From the cell containing the given text, extract its center point as (X, Y) coordinate. 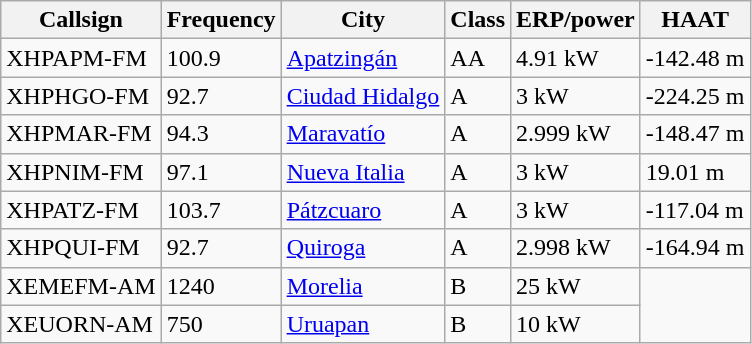
XHPMAR-FM (81, 134)
103.7 (221, 210)
25 kW (576, 286)
94.3 (221, 134)
19.01 m (695, 172)
100.9 (221, 58)
-224.25 m (695, 96)
-164.94 m (695, 248)
Maravatío (363, 134)
XHPATZ-FM (81, 210)
Class (478, 20)
2.999 kW (576, 134)
XEUORN-AM (81, 324)
Morelia (363, 286)
XHPQUI-FM (81, 248)
ERP/power (576, 20)
HAAT (695, 20)
Apatzingán (363, 58)
Nueva Italia (363, 172)
Uruapan (363, 324)
Pátzcuaro (363, 210)
2.998 kW (576, 248)
-148.47 m (695, 134)
Quiroga (363, 248)
-142.48 m (695, 58)
-117.04 m (695, 210)
XHPNIM-FM (81, 172)
City (363, 20)
97.1 (221, 172)
XHPAPM-FM (81, 58)
Frequency (221, 20)
AA (478, 58)
1240 (221, 286)
750 (221, 324)
Ciudad Hidalgo (363, 96)
XHPHGO-FM (81, 96)
10 kW (576, 324)
Callsign (81, 20)
4.91 kW (576, 58)
XEMEFM-AM (81, 286)
